Provide the (x, y) coordinate of the cell's center where the given text is located.  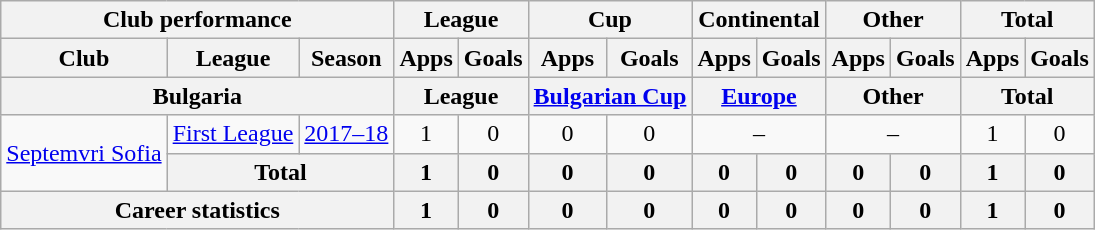
2017–18 (346, 134)
Career statistics (198, 210)
Continental (759, 20)
Season (346, 58)
Septemvri Sofia (84, 153)
Cup (610, 20)
Europe (759, 96)
Bulgarian Cup (610, 96)
First League (233, 134)
Club performance (198, 20)
Club (84, 58)
Bulgaria (198, 96)
